From the cell containing the given text, extract its center point as [x, y] coordinate. 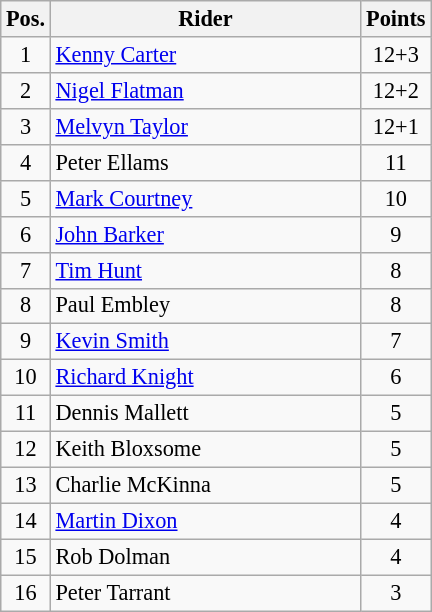
Richard Knight [205, 378]
Rob Dolman [205, 557]
Kevin Smith [205, 342]
12 [26, 450]
14 [26, 521]
Dennis Mallett [205, 414]
Points [396, 19]
15 [26, 557]
1 [26, 55]
Kenny Carter [205, 55]
Peter Ellams [205, 162]
Martin Dixon [205, 521]
16 [26, 593]
Mark Courtney [205, 198]
12+2 [396, 90]
Charlie McKinna [205, 485]
12+3 [396, 55]
Rider [205, 19]
Melvyn Taylor [205, 126]
2 [26, 90]
Keith Bloxsome [205, 450]
12+1 [396, 126]
Paul Embley [205, 306]
Nigel Flatman [205, 90]
Tim Hunt [205, 270]
Pos. [26, 19]
Peter Tarrant [205, 593]
John Barker [205, 234]
13 [26, 485]
